Find where the given text appears and provide that cell's center as (x, y) coordinate. 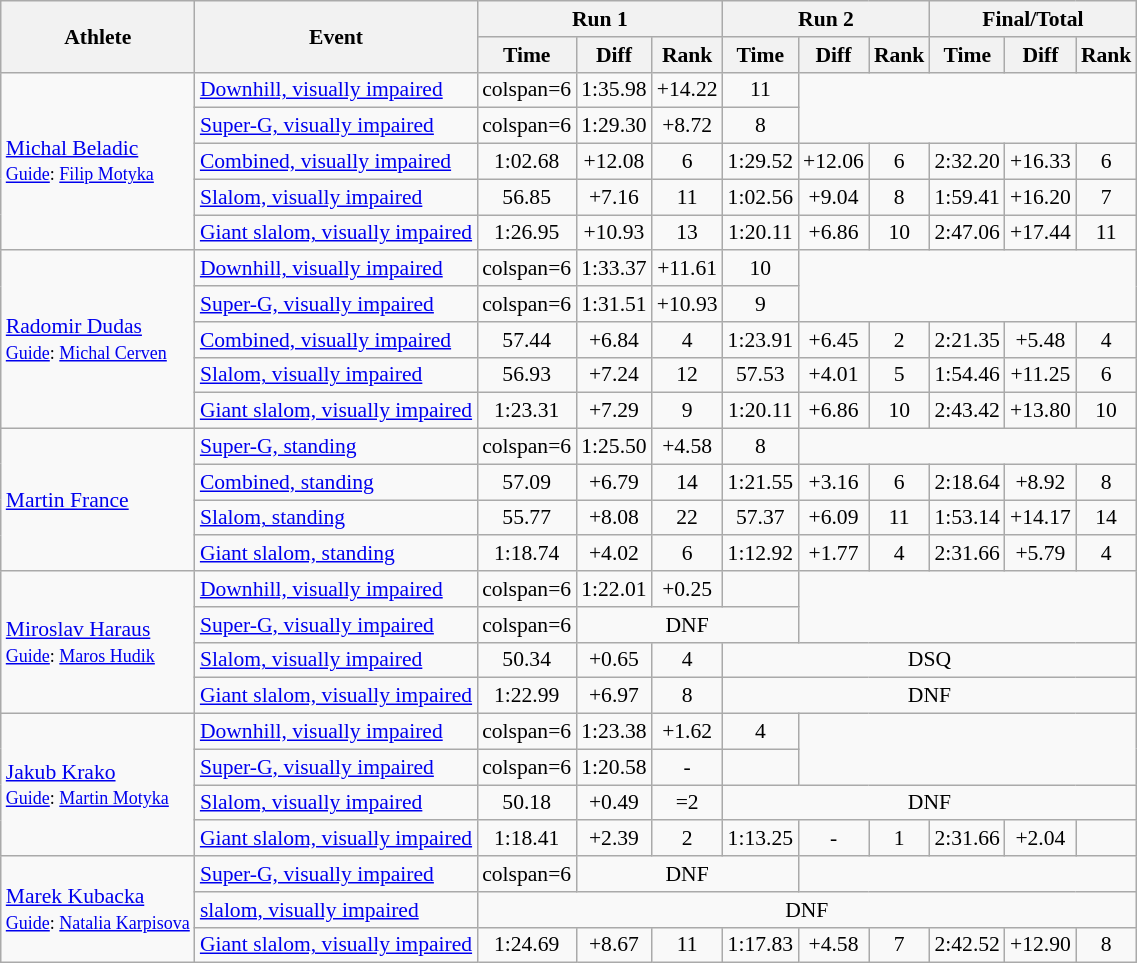
57.53 (760, 375)
+3.16 (834, 482)
Combined, standing (336, 482)
+16.20 (1040, 197)
slalom, visually impaired (336, 910)
+7.16 (614, 197)
+14.17 (1040, 518)
Martin France (98, 500)
+8.67 (614, 945)
+5.48 (1040, 340)
1:22.01 (614, 589)
2:18.64 (966, 482)
+8.08 (614, 518)
12 (688, 375)
+4.01 (834, 375)
13 (688, 233)
+17.44 (1040, 233)
1:53.14 (966, 518)
1:23.31 (526, 411)
1:17.83 (760, 945)
Athlete (98, 36)
+8.92 (1040, 482)
1:02.68 (526, 162)
1:18.74 (526, 554)
DSQ (930, 660)
+11.25 (1040, 375)
57.09 (526, 482)
1:21.55 (760, 482)
1:33.37 (614, 269)
22 (688, 518)
Marek KubackaGuide: Natalia Karpisova (98, 910)
+2.39 (614, 839)
Michal BeladicGuide: Filip Motyka (98, 161)
+6.79 (614, 482)
1:20.58 (614, 767)
55.77 (526, 518)
1:54.46 (966, 375)
2:32.20 (966, 162)
1:23.91 (760, 340)
1:22.99 (526, 696)
+2.04 (1040, 839)
+1.77 (834, 554)
2:21.35 (966, 340)
2:42.52 (966, 945)
+13.80 (1040, 411)
1:13.25 (760, 839)
1:23.38 (614, 732)
Slalom, standing (336, 518)
56.85 (526, 197)
Giant slalom, standing (336, 554)
1:26.95 (526, 233)
1:25.50 (614, 447)
1 (900, 839)
+9.04 (834, 197)
56.93 (526, 375)
Final/Total (1032, 19)
+12.90 (1040, 945)
+5.79 (1040, 554)
1:18.41 (526, 839)
+12.06 (834, 162)
57.37 (760, 518)
+7.29 (614, 411)
1:29.30 (614, 126)
+0.25 (688, 589)
Miroslav HarausGuide: Maros Hudik (98, 642)
1:02.56 (760, 197)
Event (336, 36)
5 (900, 375)
=2 (688, 803)
+14.22 (688, 90)
+4.02 (614, 554)
+6.09 (834, 518)
2:43.42 (966, 411)
2:47.06 (966, 233)
Super-G, standing (336, 447)
+6.97 (614, 696)
+16.33 (1040, 162)
1:31.51 (614, 304)
+6.45 (834, 340)
1:29.52 (760, 162)
+12.08 (614, 162)
+1.62 (688, 732)
+7.24 (614, 375)
57.44 (526, 340)
1:59.41 (966, 197)
+11.61 (688, 269)
1:24.69 (526, 945)
+0.49 (614, 803)
Run 2 (826, 19)
Radomir DudasGuide: Michal Cerven (98, 340)
Run 1 (600, 19)
Jakub KrakoGuide: Martin Motyka (98, 785)
+8.72 (688, 126)
1:12.92 (760, 554)
50.18 (526, 803)
+0.65 (614, 660)
+6.84 (614, 340)
1:35.98 (614, 90)
50.34 (526, 660)
